Determine the [X, Y] coordinate at the center of the cell enclosing the given text.  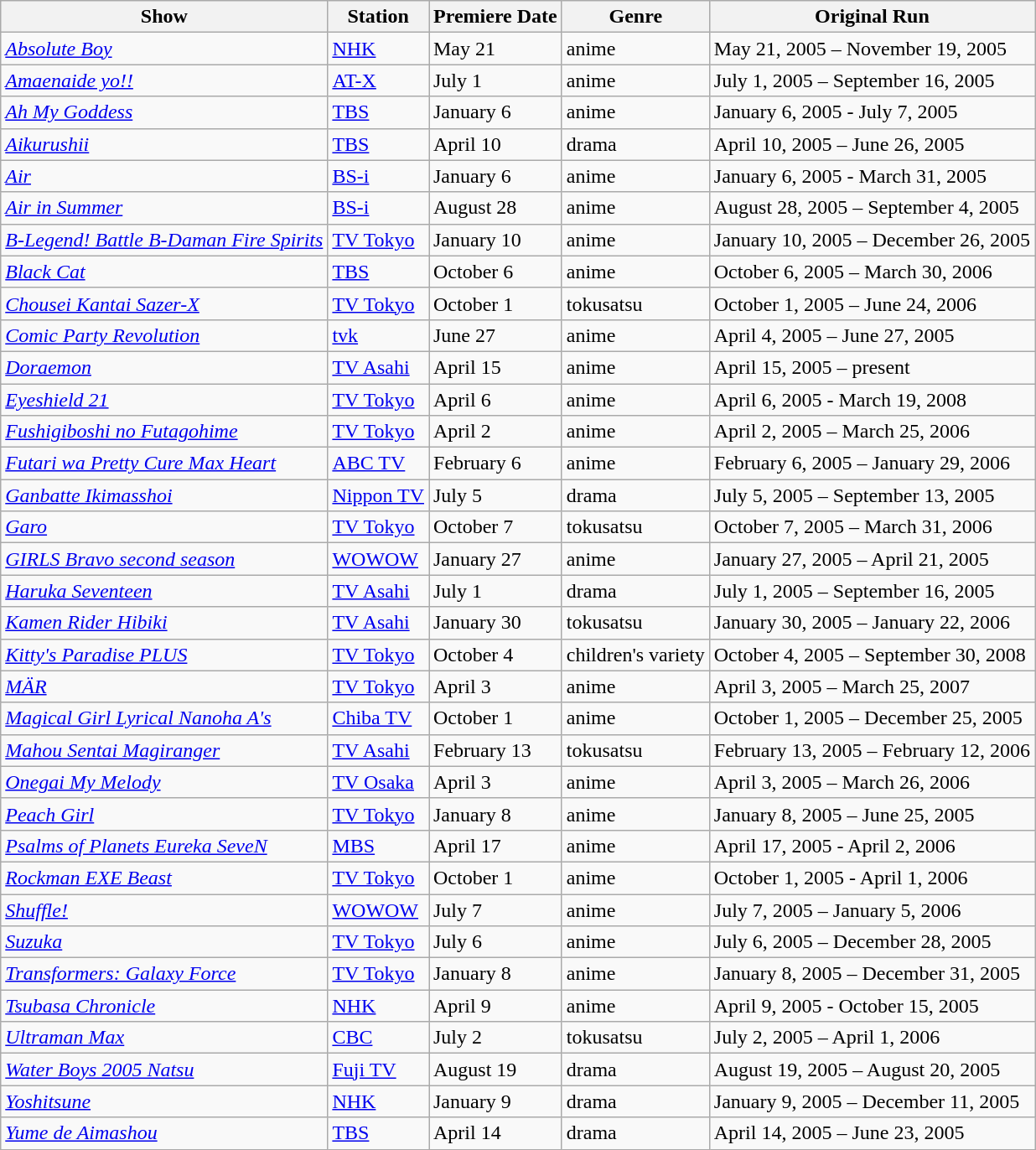
April 3, 2005 – March 26, 2006 [872, 782]
October 1, 2005 – December 25, 2005 [872, 718]
May 21 [496, 49]
Ultraman Max [164, 1038]
January 27 [496, 559]
TV Osaka [379, 782]
Suzuka [164, 942]
July 2, 2005 – April 1, 2006 [872, 1038]
MBS [379, 846]
Original Run [872, 17]
CBC [379, 1038]
October 1, 2005 – June 24, 2006 [872, 303]
April 2, 2005 – March 25, 2006 [872, 432]
January 8, 2005 – December 31, 2005 [872, 974]
April 9, 2005 - October 15, 2005 [872, 1006]
October 4, 2005 – September 30, 2008 [872, 655]
August 19 [496, 1070]
Transformers: Galaxy Force [164, 974]
January 30 [496, 623]
April 9 [496, 1006]
Air [164, 176]
Peach Girl [164, 814]
October 7, 2005 – March 31, 2006 [872, 527]
January 10, 2005 – December 26, 2005 [872, 240]
Air in Summer [164, 208]
June 27 [496, 335]
October 6, 2005 – March 30, 2006 [872, 272]
Black Cat [164, 272]
January 8, 2005 – June 25, 2005 [872, 814]
February 13, 2005 – February 12, 2006 [872, 750]
February 13 [496, 750]
Comic Party Revolution [164, 335]
October 7 [496, 527]
January 30, 2005 – January 22, 2006 [872, 623]
April 2 [496, 432]
April 6, 2005 - March 19, 2008 [872, 400]
AT-X [379, 80]
Psalms of Planets Eureka SeveN [164, 846]
April 6 [496, 400]
April 14, 2005 – June 23, 2005 [872, 1133]
January 27, 2005 – April 21, 2005 [872, 559]
Genre [635, 17]
July 5 [496, 495]
Ganbatte Ikimasshoi [164, 495]
Haruka Seventeen [164, 591]
October 6 [496, 272]
January 6, 2005 - March 31, 2005 [872, 176]
April 3, 2005 – March 25, 2007 [872, 686]
Premiere Date [496, 17]
Onegai My Melody [164, 782]
February 6, 2005 – January 29, 2006 [872, 464]
July 6, 2005 – December 28, 2005 [872, 942]
Shuffle! [164, 909]
Chiba TV [379, 718]
Futari wa Pretty Cure Max Heart [164, 464]
July 6 [496, 942]
children's variety [635, 655]
April 10, 2005 – June 26, 2005 [872, 144]
Tsubasa Chronicle [164, 1006]
August 28, 2005 – September 4, 2005 [872, 208]
August 28 [496, 208]
Fuji TV [379, 1070]
October 1, 2005 - April 1, 2006 [872, 878]
GIRLS Bravo second season [164, 559]
May 21, 2005 – November 19, 2005 [872, 49]
Show [164, 17]
April 15, 2005 – present [872, 367]
Nippon TV [379, 495]
Aikurushii [164, 144]
Yoshitsune [164, 1101]
Magical Girl Lyrical Nanoha A's [164, 718]
Doraemon [164, 367]
October 4 [496, 655]
MÄR [164, 686]
B-Legend! Battle B-Daman Fire Spirits [164, 240]
ABC TV [379, 464]
July 5, 2005 – September 13, 2005 [872, 495]
Eyeshield 21 [164, 400]
January 9 [496, 1101]
tvk [379, 335]
July 2 [496, 1038]
February 6 [496, 464]
Kamen Rider Hibiki [164, 623]
April 17 [496, 846]
April 10 [496, 144]
Absolute Boy [164, 49]
August 19, 2005 – August 20, 2005 [872, 1070]
Kitty's Paradise PLUS [164, 655]
Water Boys 2005 Natsu [164, 1070]
January 6, 2005 - July 7, 2005 [872, 112]
April 15 [496, 367]
July 7, 2005 – January 5, 2006 [872, 909]
July 7 [496, 909]
Ah My Goddess [164, 112]
January 10 [496, 240]
Yume de Aimashou [164, 1133]
January 9, 2005 – December 11, 2005 [872, 1101]
Fushigiboshi no Futagohime [164, 432]
Station [379, 17]
Rockman EXE Beast [164, 878]
April 4, 2005 – June 27, 2005 [872, 335]
Chousei Kantai Sazer-X [164, 303]
Garo [164, 527]
April 17, 2005 - April 2, 2006 [872, 846]
Amaenaide yo!! [164, 80]
Mahou Sentai Magiranger [164, 750]
April 14 [496, 1133]
